Detect which cell encompasses the target text, then output its (X, Y) center coordinate. 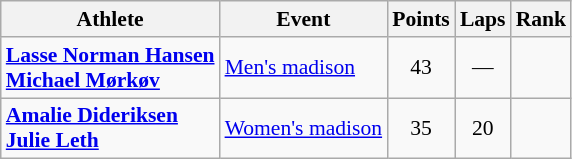
— (483, 68)
35 (421, 128)
Lasse Norman HansenMichael Mørkøv (110, 68)
Men's madison (304, 68)
20 (483, 128)
Laps (483, 19)
Event (304, 19)
Amalie DideriksenJulie Leth (110, 128)
Points (421, 19)
Rank (542, 19)
Women's madison (304, 128)
Athlete (110, 19)
43 (421, 68)
